Extract the (x, y) coordinate from the center of the cell holding the provided text.  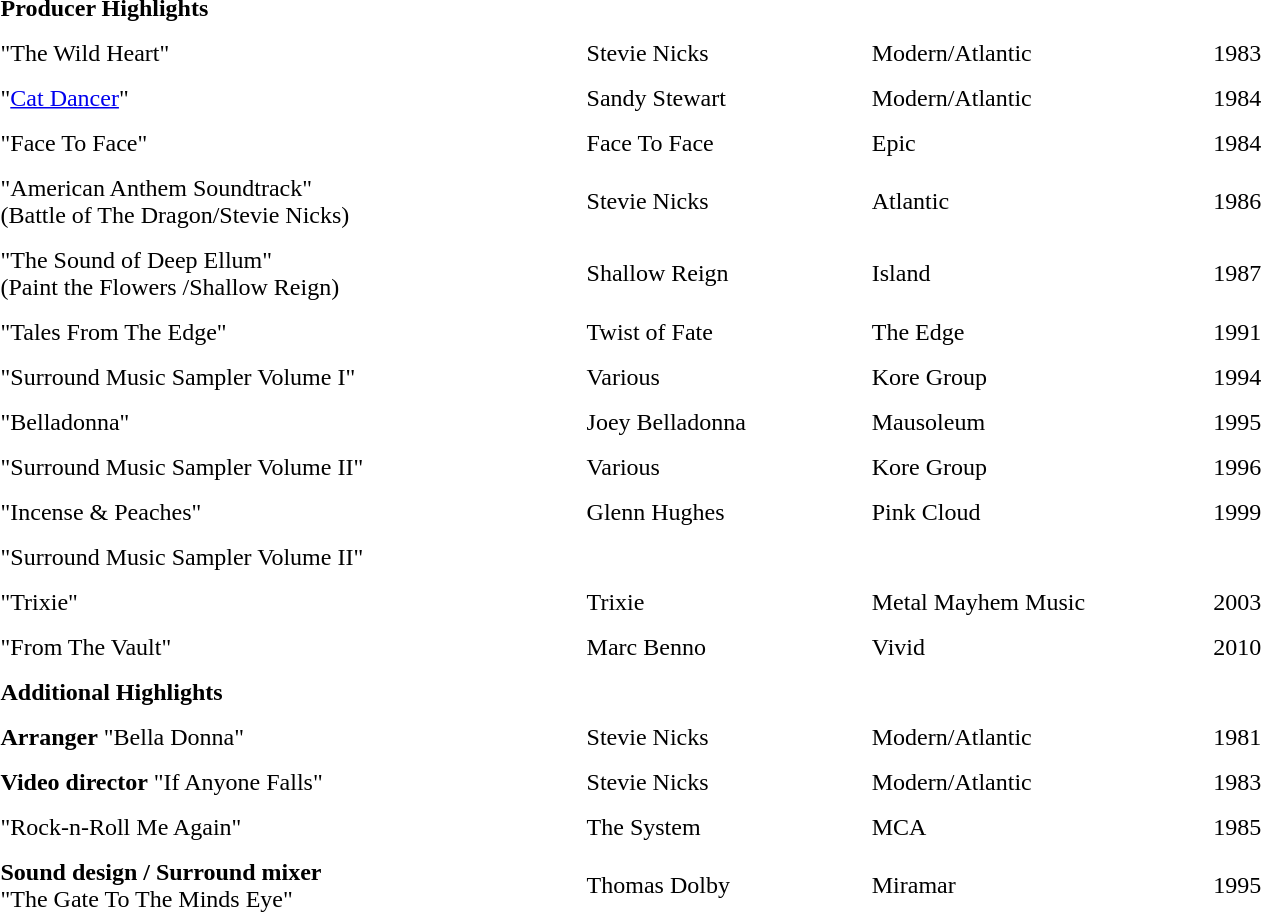
Island (1034, 274)
The System (720, 827)
Atlantic (1034, 202)
Mausoleum (1034, 422)
Epic (1034, 143)
Joey Belladonna (720, 422)
Shallow Reign (720, 274)
Trixie (720, 602)
Sandy Stewart (720, 98)
Metal Mayhem Music (1034, 602)
Marc Benno (720, 647)
MCA (1034, 827)
Twist of Fate (720, 332)
Glenn Hughes (720, 512)
Pink Cloud (1034, 512)
Vivid (1034, 647)
The Edge (1034, 332)
Face To Face (720, 143)
